Find where the given text appears and provide that cell's center as (X, Y) coordinate. 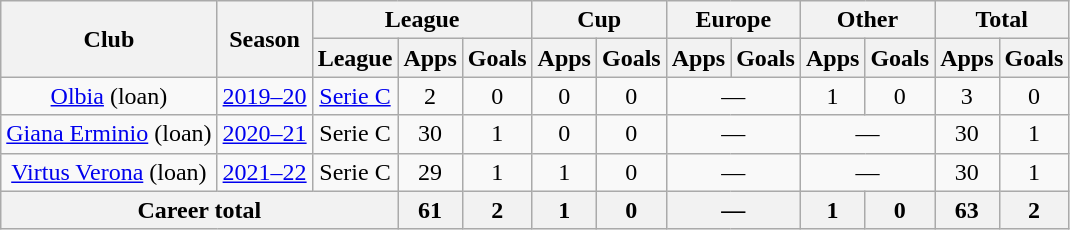
2021–22 (264, 172)
Virtus Verona (loan) (109, 172)
Club (109, 39)
Career total (200, 210)
Cup (599, 20)
Total (1002, 20)
Europe (733, 20)
61 (430, 210)
2019–20 (264, 96)
63 (967, 210)
Giana Erminio (loan) (109, 134)
Season (264, 39)
2020–21 (264, 134)
3 (967, 96)
Other (867, 20)
29 (430, 172)
Olbia (loan) (109, 96)
